Scan for the cell matching the given text and deliver its [X, Y] coordinate at center. 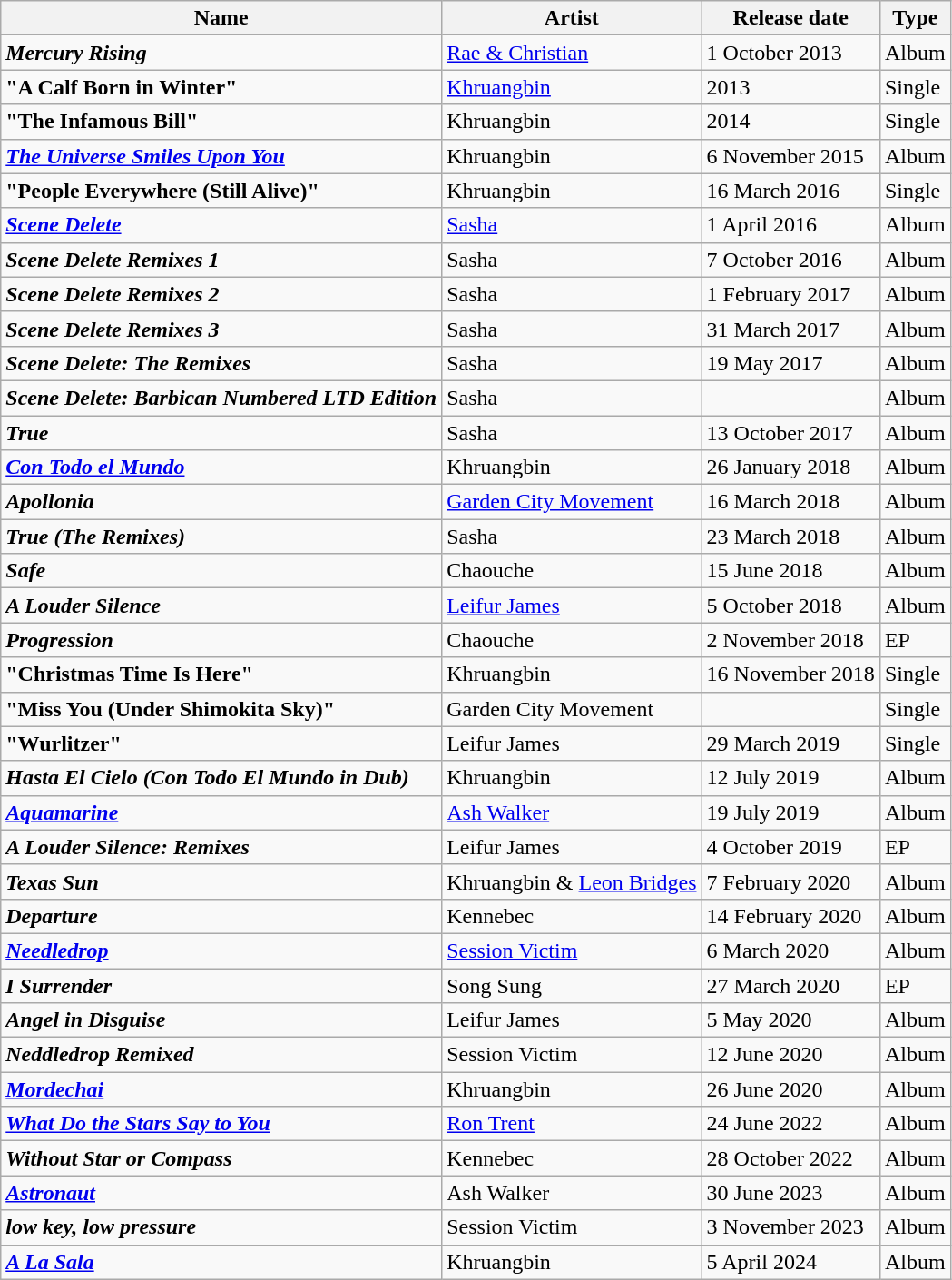
24 June 2022 [790, 1124]
"The Infamous Bill" [221, 122]
3 November 2023 [790, 1227]
"Christmas Time Is Here" [221, 674]
True [221, 433]
26 January 2018 [790, 468]
A Louder Silence [221, 606]
"People Everywhere (Still Alive)" [221, 191]
19 May 2017 [790, 363]
16 March 2018 [790, 502]
2014 [790, 122]
6 March 2020 [790, 950]
5 May 2020 [790, 1020]
Ron Trent [572, 1124]
Rae & Christian [572, 53]
Aquamarine [221, 812]
Texas Sun [221, 881]
31 March 2017 [790, 329]
Neddledrop Remixed [221, 1055]
Needledrop [221, 950]
4 October 2019 [790, 847]
26 June 2020 [790, 1089]
19 July 2019 [790, 812]
12 July 2019 [790, 778]
Progression [221, 640]
What Do the Stars Say to You [221, 1124]
"A Calf Born in Winter" [221, 87]
23 March 2018 [790, 537]
1 April 2016 [790, 225]
A La Sala [221, 1262]
A Louder Silence: Remixes [221, 847]
Angel in Disguise [221, 1020]
Scene Delete: Barbican Numbered LTD Edition [221, 398]
Scene Delete Remixes 1 [221, 260]
Hasta El Cielo (Con Todo El Mundo in Dub) [221, 778]
7 February 2020 [790, 881]
2 November 2018 [790, 640]
Song Sung [572, 985]
29 March 2019 [790, 743]
The Universe Smiles Upon You [221, 156]
Scene Delete Remixes 3 [221, 329]
Type [915, 18]
Release date [790, 18]
5 April 2024 [790, 1262]
low key, low pressure [221, 1227]
12 June 2020 [790, 1055]
Mercury Rising [221, 53]
27 March 2020 [790, 985]
"Miss You (Under Shimokita Sky)" [221, 709]
2013 [790, 87]
7 October 2016 [790, 260]
Apollonia [221, 502]
13 October 2017 [790, 433]
Scene Delete: The Remixes [221, 363]
Scene Delete [221, 225]
"Wurlitzer" [221, 743]
Without Star or Compass [221, 1158]
1 October 2013 [790, 53]
Artist [572, 18]
16 March 2016 [790, 191]
6 November 2015 [790, 156]
Astronaut [221, 1193]
Con Todo el Mundo [221, 468]
14 February 2020 [790, 916]
Safe [221, 571]
5 October 2018 [790, 606]
15 June 2018 [790, 571]
28 October 2022 [790, 1158]
I Surrender [221, 985]
1 February 2017 [790, 294]
Khruangbin & Leon Bridges [572, 881]
Name [221, 18]
Scene Delete Remixes 2 [221, 294]
Mordechai [221, 1089]
16 November 2018 [790, 674]
Departure [221, 916]
30 June 2023 [790, 1193]
True (The Remixes) [221, 537]
